Capture the cell that displays the provided text and extract its (X, Y) central coordinate. 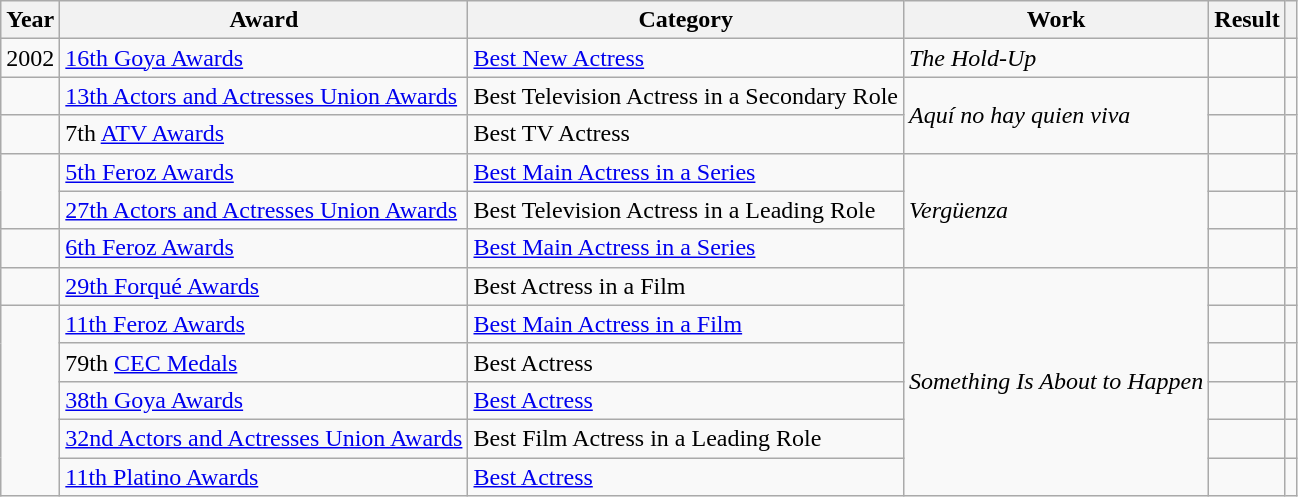
The Hold-Up (1056, 58)
Best Television Actress in a Secondary Role (686, 96)
Vergüenza (1056, 210)
27th Actors and Actresses Union Awards (264, 210)
11th Feroz Awards (264, 324)
38th Goya Awards (264, 400)
Best TV Actress (686, 134)
5th Feroz Awards (264, 172)
Year (30, 20)
2002 (30, 58)
Best Television Actress in a Leading Role (686, 210)
Result (1247, 20)
Work (1056, 20)
29th Forqué Awards (264, 286)
32nd Actors and Actresses Union Awards (264, 438)
79th CEC Medals (264, 362)
11th Platino Awards (264, 477)
Award (264, 20)
16th Goya Awards (264, 58)
13th Actors and Actresses Union Awards (264, 96)
6th Feroz Awards (264, 248)
Best Actress in a Film (686, 286)
7th ATV Awards (264, 134)
Something Is About to Happen (1056, 381)
Best Main Actress in a Film (686, 324)
Best New Actress (686, 58)
Category (686, 20)
Best Film Actress in a Leading Role (686, 438)
Aquí no hay quien viva (1056, 115)
